Determine the (x, y) coordinate at the center of the cell enclosing the given text.  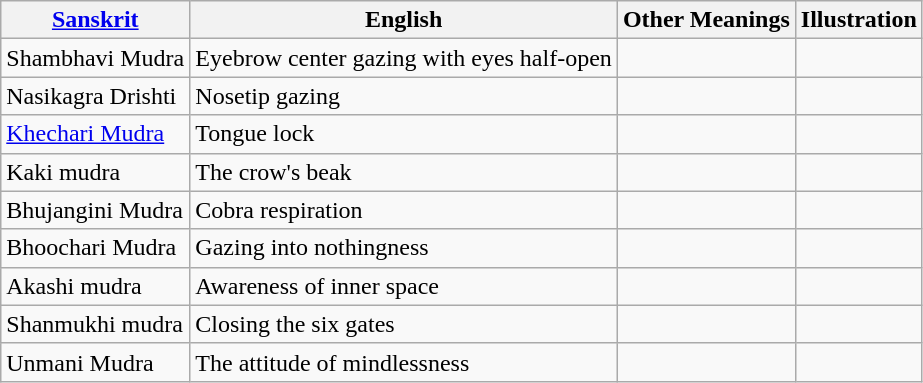
Awareness of inner space (404, 286)
Shambhavi Mudra (96, 58)
The crow's beak (404, 172)
Eyebrow center gazing with eyes half-open (404, 58)
Unmani Mudra (96, 362)
Gazing into nothingness (404, 248)
English (404, 20)
Illustration (858, 20)
The attitude of mindlessness (404, 362)
Other Meanings (706, 20)
Shanmukhi mudra (96, 324)
Sanskrit (96, 20)
Closing the six gates (404, 324)
Kaki mudra (96, 172)
Akashi mudra (96, 286)
Khechari Mudra (96, 134)
Bhoochari Mudra (96, 248)
Nosetip gazing (404, 96)
Bhujangini Mudra (96, 210)
Nasikagra Drishti (96, 96)
Cobra respiration (404, 210)
Tongue lock (404, 134)
